Scan for the cell matching the given text and deliver its [x, y] coordinate at center. 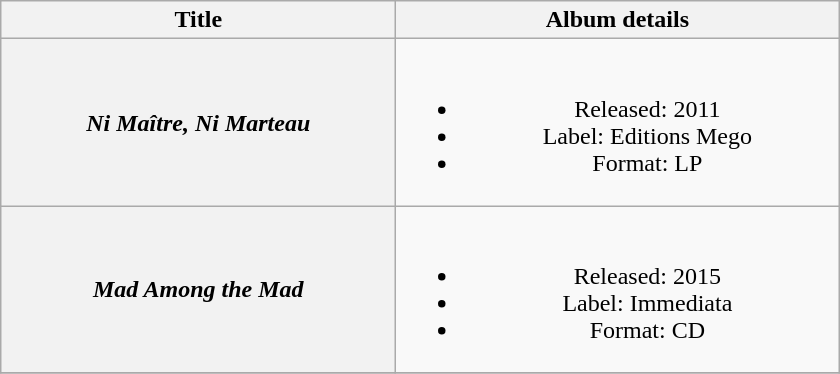
Album details [618, 20]
Ni Maître, Ni Marteau [198, 122]
Released: 2015Label: ImmediataFormat: CD [618, 290]
Mad Among the Mad [198, 290]
Released: 2011Label: Editions MegoFormat: LP [618, 122]
Title [198, 20]
